Detect which cell encompasses the target text, then output its [X, Y] center coordinate. 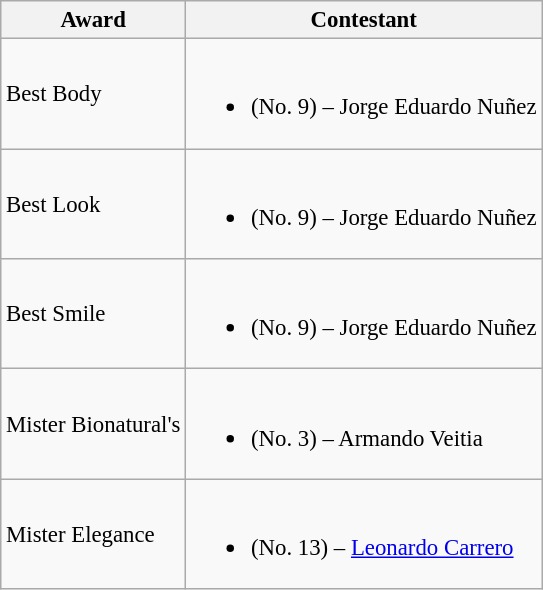
Contestant [364, 20]
Mister Bionatural's [94, 424]
(No. 3) – Armando Veitia [364, 424]
Best Smile [94, 314]
Mister Elegance [94, 534]
Best Look [94, 204]
Best Body [94, 94]
(No. 13) – Leonardo Carrero [364, 534]
Award [94, 20]
